Detect which cell encompasses the target text, then output its [x, y] center coordinate. 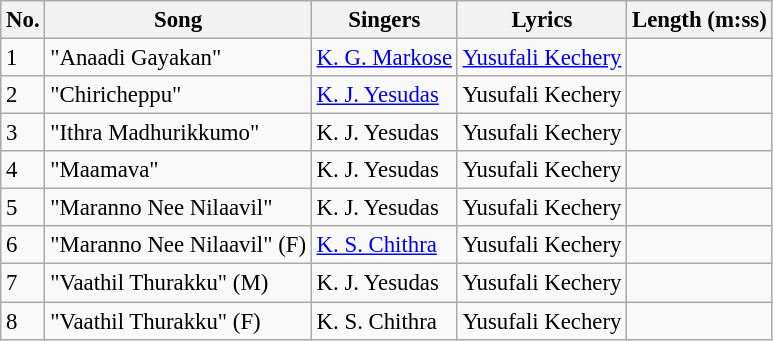
Song [178, 20]
"Maranno Nee Nilaavil" [178, 208]
"Maamava" [178, 170]
K. G. Markose [384, 58]
"Maranno Nee Nilaavil" (F) [178, 245]
3 [23, 133]
6 [23, 245]
Lyrics [542, 20]
7 [23, 283]
"Vaathil Thurakku" (M) [178, 283]
Length (m:ss) [700, 20]
1 [23, 58]
"Anaadi Gayakan" [178, 58]
8 [23, 321]
4 [23, 170]
2 [23, 95]
"Ithra Madhurikkumo" [178, 133]
5 [23, 208]
"Vaathil Thurakku" (F) [178, 321]
Singers [384, 20]
No. [23, 20]
"Chiricheppu" [178, 95]
